Determine the [X, Y] coordinate at the center of the cell enclosing the given text.  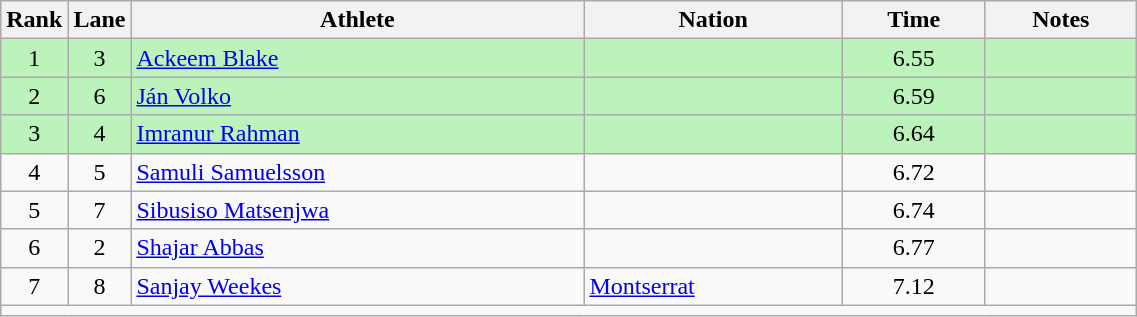
Time [914, 20]
6.74 [914, 210]
6.59 [914, 96]
6.55 [914, 58]
1 [34, 58]
6.77 [914, 248]
Ackeem Blake [358, 58]
6.72 [914, 172]
Athlete [358, 20]
Nation [714, 20]
Montserrat [714, 286]
Imranur Rahman [358, 134]
Sibusiso Matsenjwa [358, 210]
Ján Volko [358, 96]
6.64 [914, 134]
Samuli Samuelsson [358, 172]
Rank [34, 20]
Notes [1061, 20]
8 [100, 286]
Sanjay Weekes [358, 286]
Shajar Abbas [358, 248]
Lane [100, 20]
7.12 [914, 286]
